Scan for the cell matching the given text and deliver its [x, y] coordinate at center. 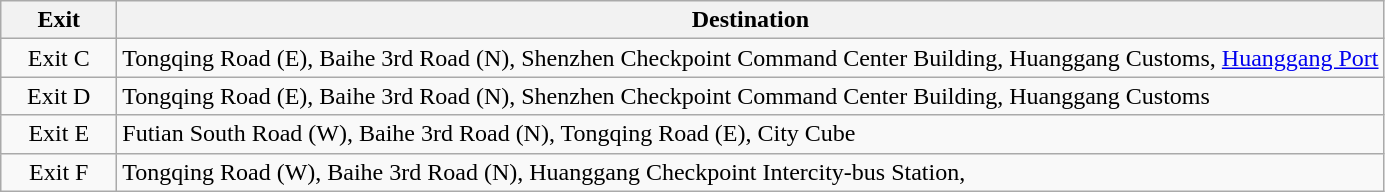
Destination [750, 20]
Tongqing Road (E), Baihe 3rd Road (N), Shenzhen Checkpoint Command Center Building, Huanggang Customs, Huanggang Port [750, 58]
Exit F [59, 172]
Exit E [59, 134]
Tongqing Road (E), Baihe 3rd Road (N), Shenzhen Checkpoint Command Center Building, Huanggang Customs [750, 96]
Futian South Road (W), Baihe 3rd Road (N), Tongqing Road (E), City Cube [750, 134]
Exit C [59, 58]
Exit D [59, 96]
Exit [59, 20]
Tongqing Road (W), Baihe 3rd Road (N), Huanggang Checkpoint Intercity-bus Station, [750, 172]
